Detect which cell encompasses the target text, then output its [X, Y] center coordinate. 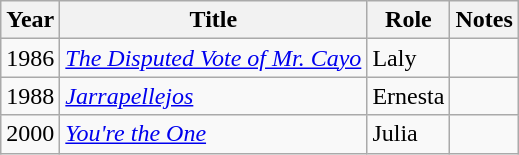
1988 [30, 96]
2000 [30, 134]
1986 [30, 58]
The Disputed Vote of Mr. Cayo [214, 58]
Notes [484, 20]
Title [214, 20]
You're the One [214, 134]
Role [408, 20]
Laly [408, 58]
Year [30, 20]
Julia [408, 134]
Ernesta [408, 96]
Jarrapellejos [214, 96]
